Find where the given text appears and provide that cell's center as [X, Y] coordinate. 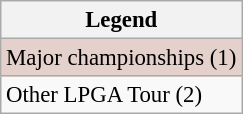
Major championships (1) [122, 58]
Other LPGA Tour (2) [122, 95]
Legend [122, 20]
